From the cell containing the given text, extract its center point as [X, Y] coordinate. 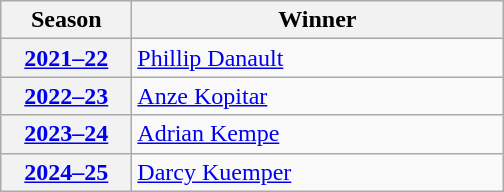
Season [66, 20]
Darcy Kuemper [318, 172]
2024–25 [66, 172]
Anze Kopitar [318, 96]
Phillip Danault [318, 58]
Adrian Kempe [318, 134]
2023–24 [66, 134]
2021–22 [66, 58]
Winner [318, 20]
2022–23 [66, 96]
